Return the (x, y) coordinate for the center point of the cell that contains the specified text.  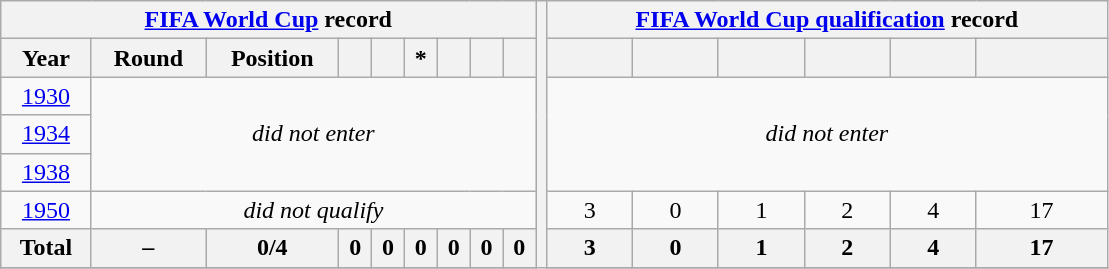
did not qualify (314, 210)
– (148, 248)
1930 (46, 96)
0/4 (272, 248)
FIFA World Cup qualification record (827, 20)
Year (46, 58)
Total (46, 248)
* (420, 58)
1934 (46, 134)
Round (148, 58)
Position (272, 58)
FIFA World Cup record (268, 20)
1950 (46, 210)
1938 (46, 172)
